Provide the [X, Y] coordinate of the cell's center where the given text is located.  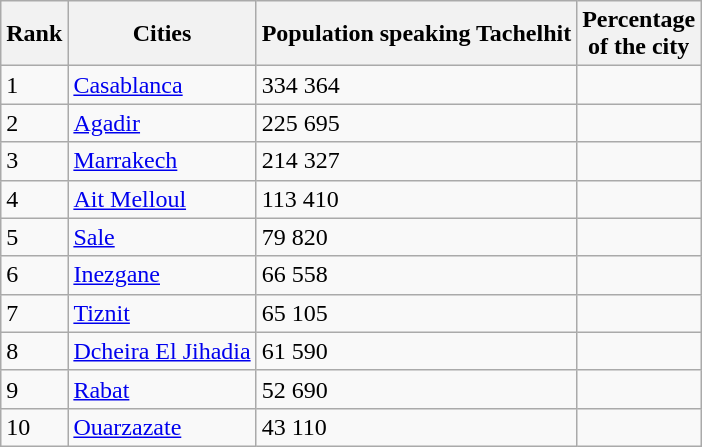
9 [34, 389]
225 695 [416, 123]
334 364 [416, 85]
6 [34, 275]
8 [34, 351]
66 558 [416, 275]
Rabat [162, 389]
Population speaking Tachelhit [416, 34]
Sale [162, 237]
4 [34, 199]
52 690 [416, 389]
43 110 [416, 427]
Ait Melloul [162, 199]
61 590 [416, 351]
Percentage of the city [639, 34]
1 [34, 85]
Inezgane [162, 275]
214 327 [416, 161]
Casablanca [162, 85]
3 [34, 161]
5 [34, 237]
Ouarzazate [162, 427]
2 [34, 123]
113 410 [416, 199]
Dcheira El Jihadia [162, 351]
Tiznit [162, 313]
7 [34, 313]
Marrakech [162, 161]
79 820 [416, 237]
10 [34, 427]
Agadir [162, 123]
Cities [162, 34]
65 105 [416, 313]
Rank [34, 34]
